Locate the cell with the specified text and output its (X, Y) center coordinate. 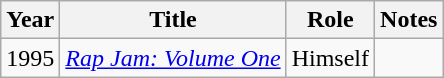
1995 (30, 58)
Role (330, 20)
Title (173, 20)
Notes (409, 20)
Rap Jam: Volume One (173, 58)
Himself (330, 58)
Year (30, 20)
